Return (x, y) of the center of cell containing provided text 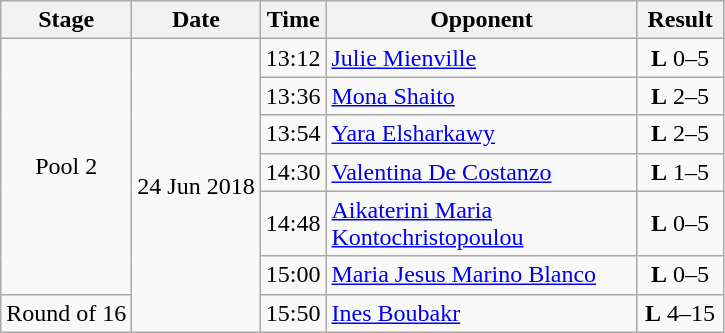
13:12 (293, 58)
Julie Mienville (482, 58)
24 Jun 2018 (196, 186)
13:54 (293, 134)
Result (680, 20)
Time (293, 20)
15:50 (293, 313)
Maria Jesus Marino Blanco (482, 275)
Stage (66, 20)
Aikaterini Maria Kontochristopoulou (482, 224)
Mona Shaito (482, 96)
Pool 2 (66, 166)
Ines Boubakr (482, 313)
15:00 (293, 275)
14:48 (293, 224)
L 4–15 (680, 313)
Yara Elsharkawy (482, 134)
13:36 (293, 96)
L 1–5 (680, 172)
14:30 (293, 172)
Opponent (482, 20)
Round of 16 (66, 313)
Date (196, 20)
Valentina De Costanzo (482, 172)
